Return the (X, Y) coordinate for the center point of the cell that contains the specified text.  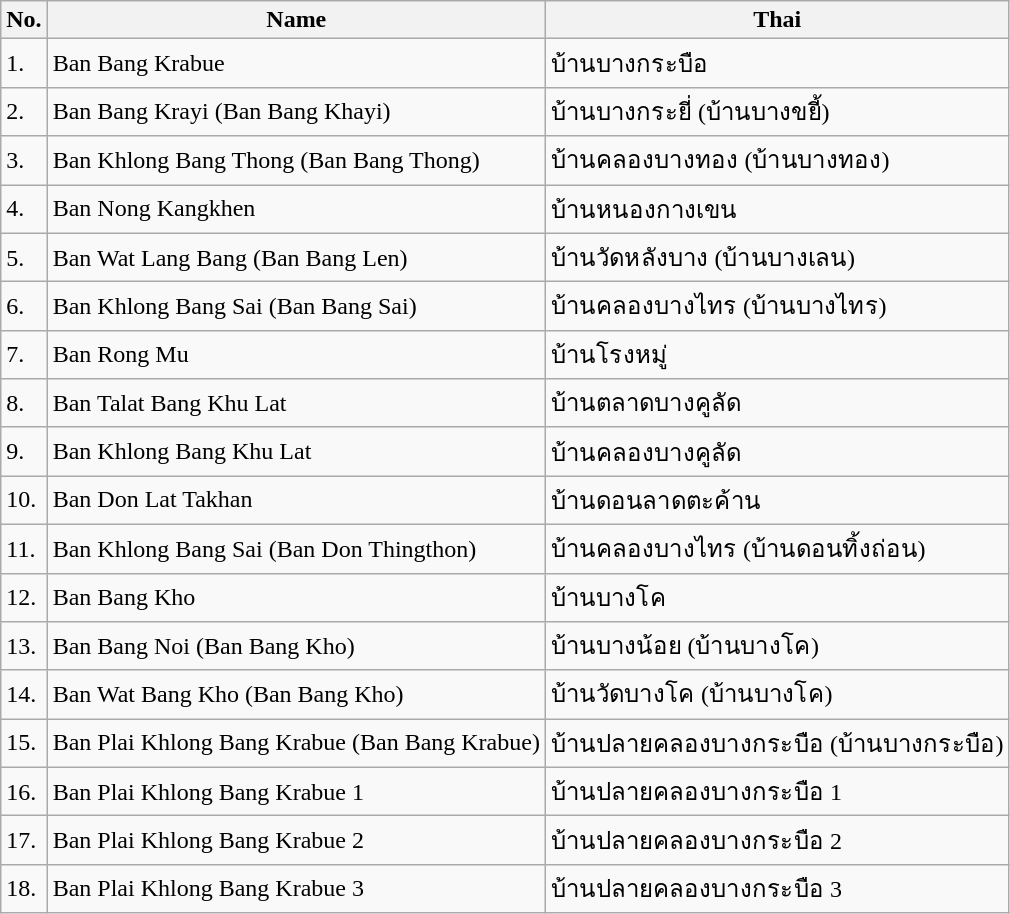
บ้านวัดบางโค (บ้านบางโค) (777, 694)
บ้านตลาดบางคูลัด (777, 404)
บ้านคลองบางไทร (บ้านบางไทร) (777, 306)
บ้านบางน้อย (บ้านบางโค) (777, 646)
5. (24, 258)
Ban Talat Bang Khu Lat (296, 404)
6. (24, 306)
บ้านบางกระบือ (777, 64)
11. (24, 548)
บ้านปลายคลองบางกระบือ 1 (777, 792)
14. (24, 694)
18. (24, 888)
Ban Bang Krayi (Ban Bang Khayi) (296, 112)
บ้านปลายคลองบางกระบือ (บ้านบางกระบือ) (777, 744)
บ้านคลองบางทอง (บ้านบางทอง) (777, 160)
บ้านโรงหมู่ (777, 354)
Ban Nong Kangkhen (296, 208)
Ban Khlong Bang Thong (Ban Bang Thong) (296, 160)
Ban Plai Khlong Bang Krabue 2 (296, 840)
Ban Wat Bang Kho (Ban Bang Kho) (296, 694)
2. (24, 112)
บ้านปลายคลองบางกระบือ 2 (777, 840)
7. (24, 354)
13. (24, 646)
Ban Khlong Bang Sai (Ban Don Thingthon) (296, 548)
บ้านดอนลาดตะค้าน (777, 500)
16. (24, 792)
Ban Plai Khlong Bang Krabue 3 (296, 888)
Ban Khlong Bang Khu Lat (296, 452)
No. (24, 20)
Ban Don Lat Takhan (296, 500)
บ้านคลองบางไทร (บ้านดอนทิ้งถ่อน) (777, 548)
Name (296, 20)
บ้านหนองกางเขน (777, 208)
17. (24, 840)
9. (24, 452)
บ้านคลองบางคูลัด (777, 452)
12. (24, 598)
บ้านบางโค (777, 598)
Ban Plai Khlong Bang Krabue (Ban Bang Krabue) (296, 744)
Ban Bang Kho (296, 598)
Ban Plai Khlong Bang Krabue 1 (296, 792)
บ้านบางกระยี่ (บ้านบางขยี้) (777, 112)
3. (24, 160)
1. (24, 64)
15. (24, 744)
Ban Bang Krabue (296, 64)
บ้านวัดหลังบาง (บ้านบางเลน) (777, 258)
Thai (777, 20)
Ban Khlong Bang Sai (Ban Bang Sai) (296, 306)
Ban Wat Lang Bang (Ban Bang Len) (296, 258)
Ban Bang Noi (Ban Bang Kho) (296, 646)
Ban Rong Mu (296, 354)
บ้านปลายคลองบางกระบือ 3 (777, 888)
8. (24, 404)
4. (24, 208)
10. (24, 500)
